For the text-containing cell, return its midpoint in [x, y] coordinate format. 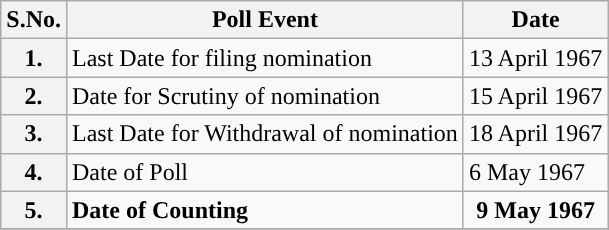
13 April 1967 [535, 58]
1. [34, 58]
Date of Poll [264, 172]
Date [535, 20]
Poll Event [264, 20]
Date of Counting [264, 210]
Last Date for Withdrawal of nomination [264, 134]
5. [34, 210]
18 April 1967 [535, 134]
3. [34, 134]
2. [34, 96]
6 May 1967 [535, 172]
Last Date for filing nomination [264, 58]
4. [34, 172]
S.No. [34, 20]
9 May 1967 [535, 210]
15 April 1967 [535, 96]
Date for Scrutiny of nomination [264, 96]
